Capture the cell that displays the provided text and extract its [x, y] central coordinate. 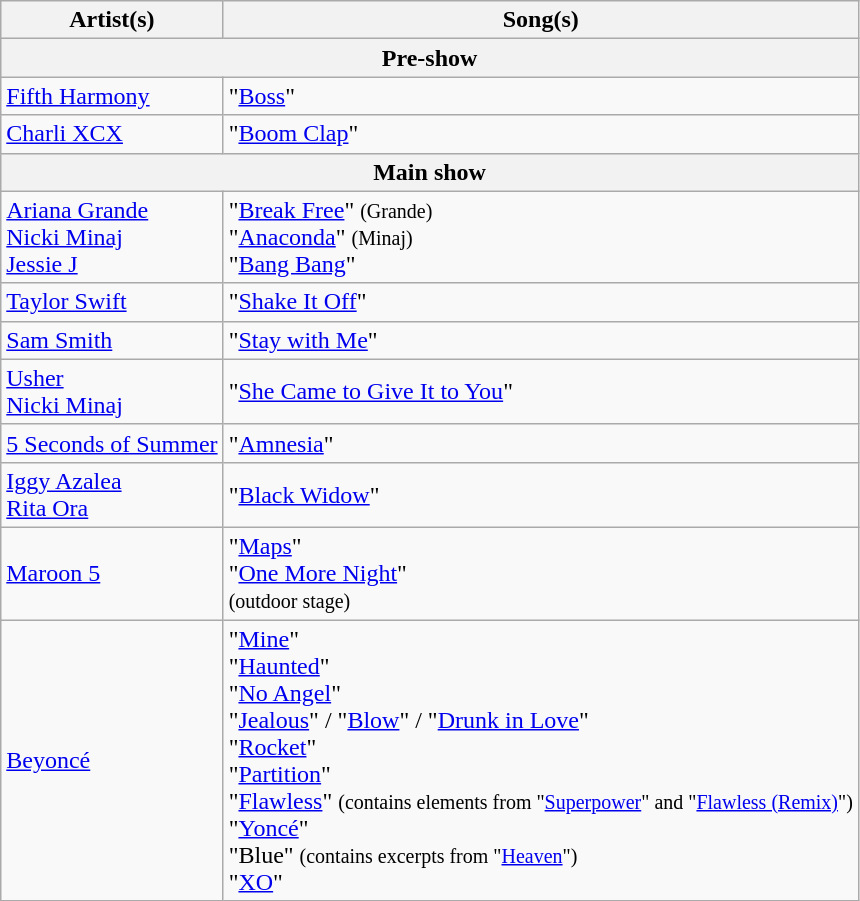
"Stay with Me" [540, 340]
"Shake It Off" [540, 302]
"She Came to Give It to You" [540, 392]
Charli XCX [112, 134]
"Boss" [540, 96]
Fifth Harmony [112, 96]
Iggy AzaleaRita Ora [112, 494]
Pre-show [430, 58]
Artist(s) [112, 20]
Sam Smith [112, 340]
"Boom Clap" [540, 134]
"Break Free" (Grande)"Anaconda" (Minaj)"Bang Bang" [540, 237]
Song(s) [540, 20]
5 Seconds of Summer [112, 443]
"Maps" "One More Night"(outdoor stage) [540, 573]
"Amnesia" [540, 443]
Taylor Swift [112, 302]
"Black Widow" [540, 494]
Beyoncé [112, 760]
Usher Nicki Minaj [112, 392]
Main show [430, 172]
Ariana GrandeNicki MinajJessie J [112, 237]
Maroon 5 [112, 573]
